Detect which cell encompasses the target text, then output its [x, y] center coordinate. 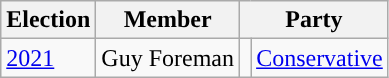
Member [168, 20]
Conservative [320, 58]
Election [48, 20]
Party [314, 20]
2021 [48, 58]
Guy Foreman [168, 58]
